Identify which cell holds the provided text, then report its (x, y) central coordinate. 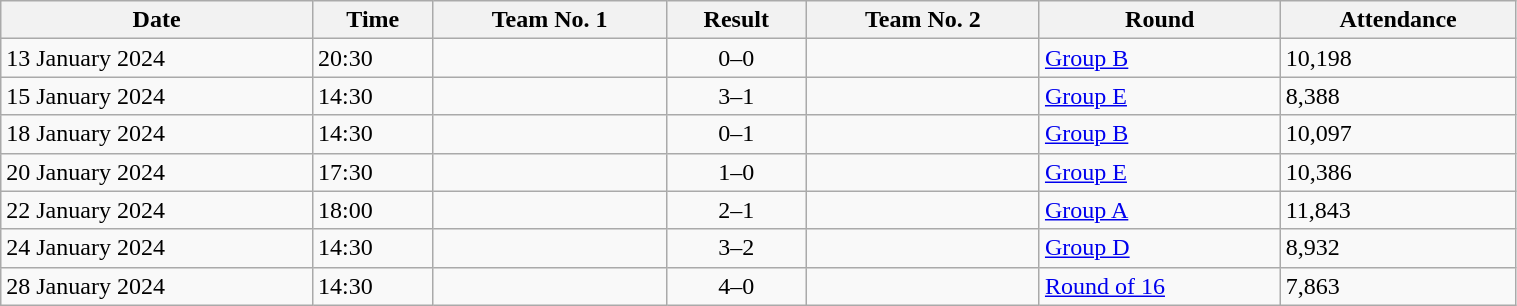
7,863 (1398, 286)
Attendance (1398, 20)
3–1 (736, 96)
1–0 (736, 172)
18:00 (372, 210)
Round of 16 (1160, 286)
8,388 (1398, 96)
4–0 (736, 286)
Team No. 1 (550, 20)
10,198 (1398, 58)
10,386 (1398, 172)
Date (157, 20)
15 January 2024 (157, 96)
11,843 (1398, 210)
Time (372, 20)
18 January 2024 (157, 134)
20 January 2024 (157, 172)
Result (736, 20)
Team No. 2 (922, 20)
Round (1160, 20)
2–1 (736, 210)
0–0 (736, 58)
3–2 (736, 248)
8,932 (1398, 248)
17:30 (372, 172)
10,097 (1398, 134)
20:30 (372, 58)
28 January 2024 (157, 286)
0–1 (736, 134)
13 January 2024 (157, 58)
Group D (1160, 248)
Group A (1160, 210)
24 January 2024 (157, 248)
22 January 2024 (157, 210)
